Identify which cell holds the provided text, then report its [x, y] central coordinate. 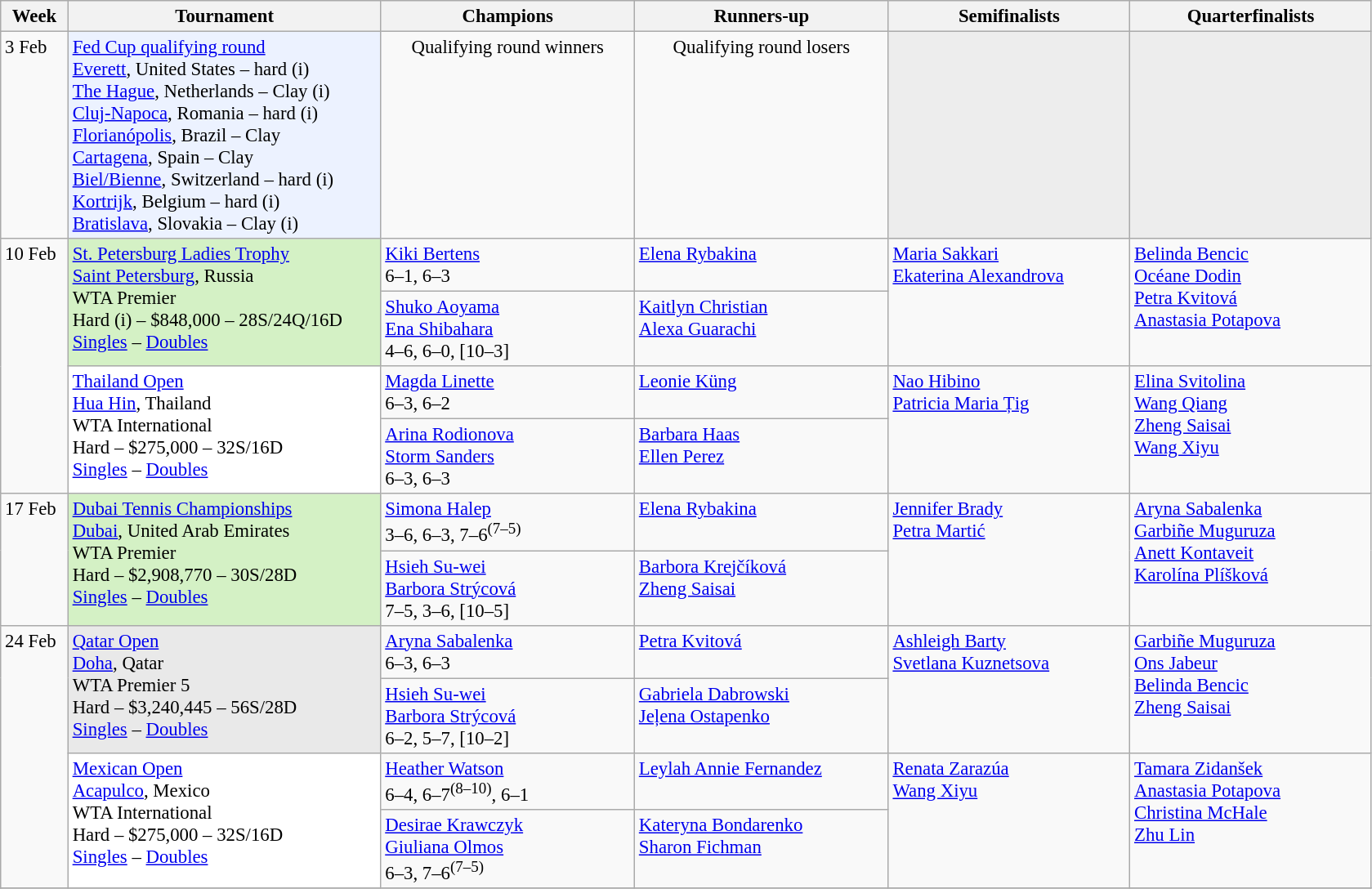
Barbora Krejčíková Zheng Saisai [762, 588]
Petra Kvitová [762, 652]
Semifinalists [1009, 16]
Arina Rodionova Storm Sanders 6–3, 6–3 [508, 457]
Ashleigh Barty Svetlana Kuznetsova [1009, 689]
Maria Sakkari Ekaterina Alexandrova [1009, 302]
Desirae Krawczyk Giuliana Olmos 6–3, 7–6(7–5) [508, 849]
17 Feb [34, 559]
Hsieh Su-wei Barbora Strýcová 7–5, 3–6, [10–5] [508, 588]
3 Feb [34, 136]
Runners-up [762, 16]
Magda Linette 6–3, 6–2 [508, 392]
Renata Zarazúa Wang Xiyu [1009, 820]
Qualifying round winners [508, 136]
24 Feb [34, 757]
St. Petersburg Ladies Trophy Saint Petersburg, RussiaWTA PremierHard (i) – $848,000 – 28S/24Q/16DSingles – Doubles [224, 302]
Barbara Haas Ellen Perez [762, 457]
Simona Halep 3–6, 6–3, 7–6(7–5) [508, 521]
Mexican Open Acapulco, MexicoWTA InternationalHard – $275,000 – 32S/16DSingles – Doubles [224, 820]
Nao Hibino Patricia Maria Țig [1009, 430]
Garbiñe Muguruza Ons Jabeur Belinda Bencic Zheng Saisai [1251, 689]
Hsieh Su-wei Barbora Strýcová 6–2, 5–7, [10–2] [508, 716]
Tamara Zidanšek Anastasia Potapova Christina McHale Zhu Lin [1251, 820]
Belinda Bencic Océane Dodin Petra Kvitová Anastasia Potapova [1251, 302]
Kiki Bertens 6–1, 6–3 [508, 265]
Quarterfinalists [1251, 16]
Tournament [224, 16]
Thailand Open Hua Hin, Thailand WTA InternationalHard – $275,000 – 32S/16DSingles – Doubles [224, 430]
Jennifer Brady Petra Martić [1009, 559]
Leonie Küng [762, 392]
Qatar Open Doha, QatarWTA Premier 5Hard – $3,240,445 – 56S/28DSingles – Doubles [224, 689]
Leylah Annie Fernandez [762, 781]
Elina Svitolina Wang Qiang Zheng Saisai Wang Xiyu [1251, 430]
Aryna Sabalenka Garbiñe Muguruza Anett Kontaveit Karolína Plíšková [1251, 559]
Heather Watson 6–4, 6–7(8–10), 6–1 [508, 781]
Gabriela Dabrowski Jeļena Ostapenko [762, 716]
Aryna Sabalenka 6–3, 6–3 [508, 652]
Shuko Aoyama Ena Shibahara 4–6, 6–0, [10–3] [508, 329]
Qualifying round losers [762, 136]
Kateryna Bondarenko Sharon Fichman [762, 849]
Week [34, 16]
10 Feb [34, 366]
Kaitlyn Christian Alexa Guarachi [762, 329]
Dubai Tennis Championships Dubai, United Arab EmiratesWTA PremierHard – $2,908,770 – 30S/28DSingles – Doubles [224, 559]
Champions [508, 16]
